Return the (x, y) coordinate for the center point of the cell that contains the specified text.  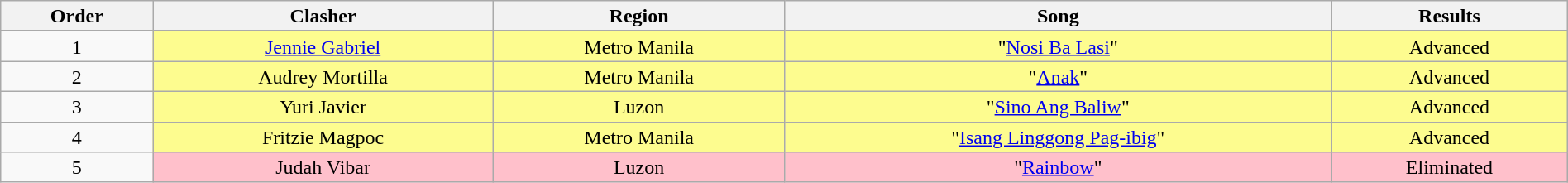
Judah Vibar (323, 167)
"Isang Linggong Pag-ibig" (1059, 137)
3 (77, 106)
Order (77, 17)
"Anak" (1059, 76)
"Sino Ang Baliw" (1059, 106)
Fritzie Magpoc (323, 137)
5 (77, 167)
Yuri Javier (323, 106)
Audrey Mortilla (323, 76)
Song (1059, 17)
Region (638, 17)
Results (1450, 17)
"Rainbow" (1059, 167)
Clasher (323, 17)
4 (77, 137)
Eliminated (1450, 167)
1 (77, 46)
2 (77, 76)
"Nosi Ba Lasi" (1059, 46)
Jennie Gabriel (323, 46)
